Output the [X, Y] coordinate of the center of the cell containing the given text.  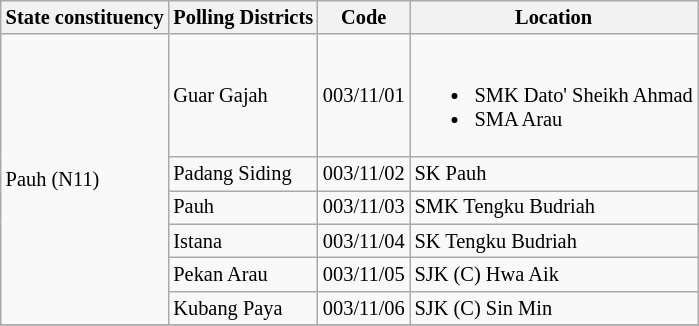
Location [554, 17]
SMK Dato' Sheikh AhmadSMA Arau [554, 95]
Pauh (N11) [85, 180]
Pekan Arau [243, 274]
Padang Siding [243, 173]
003/11/06 [364, 308]
SJK (C) Hwa Aik [554, 274]
Istana [243, 241]
Pauh [243, 207]
Kubang Paya [243, 308]
SK Pauh [554, 173]
Code [364, 17]
003/11/05 [364, 274]
003/11/01 [364, 95]
SJK (C) Sin Min [554, 308]
003/11/02 [364, 173]
SMK Tengku Budriah [554, 207]
State constituency [85, 17]
Guar Gajah [243, 95]
003/11/03 [364, 207]
Polling Districts [243, 17]
003/11/04 [364, 241]
SK Tengku Budriah [554, 241]
